Determine the [x, y] coordinate at the center of the cell enclosing the given text.  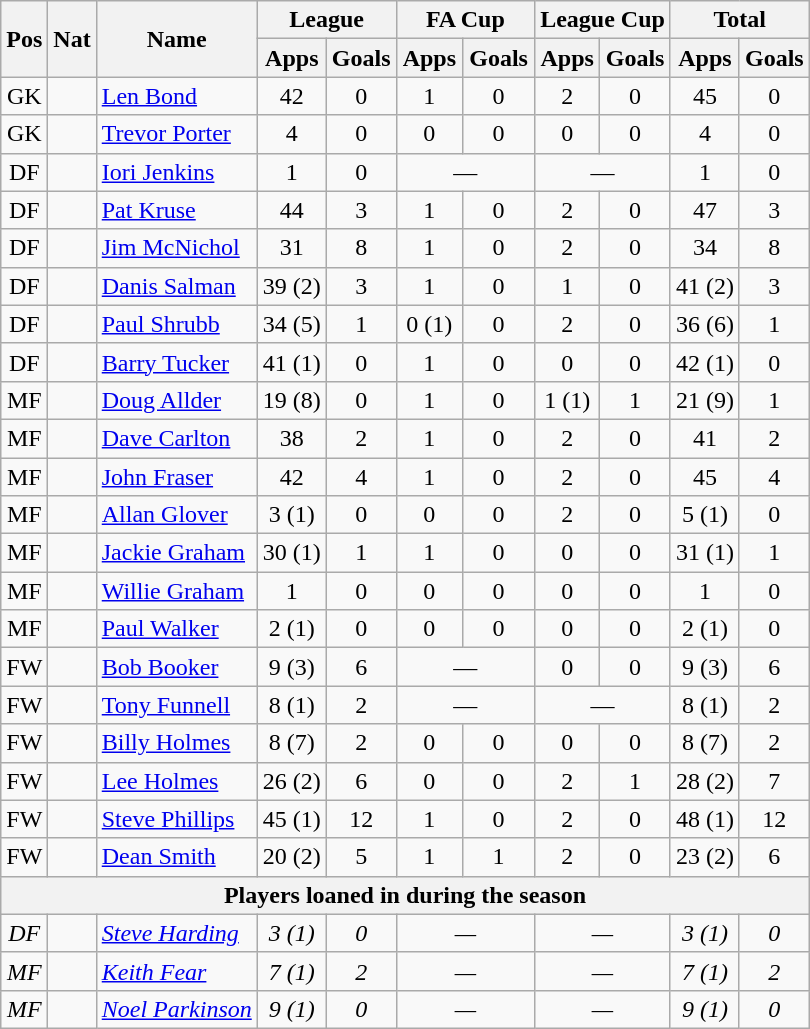
Len Bond [176, 96]
Name [176, 39]
41 (2) [704, 286]
41 (1) [292, 362]
Paul Shrubb [176, 324]
31 [292, 248]
36 (6) [704, 324]
21 (9) [704, 400]
41 [704, 438]
Noel Parkinson [176, 1009]
Dave Carlton [176, 438]
20 (2) [292, 857]
45 (1) [292, 819]
47 [704, 210]
Pat Kruse [176, 210]
5 [361, 857]
Trevor Porter [176, 134]
Steve Phillips [176, 819]
31 (1) [704, 553]
23 (2) [704, 857]
26 (2) [292, 781]
38 [292, 438]
League Cup [603, 20]
0 (1) [430, 324]
7 [774, 781]
Total [740, 20]
Dean Smith [176, 857]
48 (1) [704, 819]
Billy Holmes [176, 743]
Willie Graham [176, 591]
Barry Tucker [176, 362]
28 (2) [704, 781]
Doug Allder [176, 400]
Keith Fear [176, 971]
Jackie Graham [176, 553]
1 (1) [568, 400]
Danis Salman [176, 286]
30 (1) [292, 553]
Nat [72, 39]
Players loaned in during the season [405, 895]
John Fraser [176, 477]
19 (8) [292, 400]
Tony Funnell [176, 705]
Jim McNichol [176, 248]
Paul Walker [176, 629]
Lee Holmes [176, 781]
Steve Harding [176, 933]
42 (1) [704, 362]
League [326, 20]
Allan Glover [176, 515]
39 (2) [292, 286]
Bob Booker [176, 667]
Pos [24, 39]
34 [704, 248]
34 (5) [292, 324]
Iori Jenkins [176, 172]
44 [292, 210]
FA Cup [466, 20]
5 (1) [704, 515]
